Identify which cell holds the provided text, then report its [x, y] central coordinate. 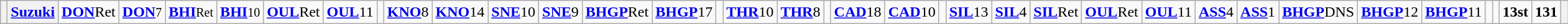
SIL4 [1011, 12]
DON7 [142, 12]
131 [1547, 12]
CAD10 [911, 12]
BHGPRet [617, 12]
BHI10 [240, 12]
KNO8 [408, 12]
Suzuki [33, 12]
THR10 [750, 12]
BHGP17 [684, 12]
SNE9 [561, 12]
BHIRet [191, 12]
13st [1515, 12]
SNE10 [514, 12]
KNO14 [460, 12]
THR8 [801, 12]
BHGPDNS [1318, 12]
CAD18 [858, 12]
DONRet [89, 12]
BHGP12 [1390, 12]
BHGP11 [1454, 12]
SILRet [1056, 12]
ASS1 [1258, 12]
ASS4 [1216, 12]
SIL13 [969, 12]
